For the text-containing cell, return its midpoint in [X, Y] coordinate format. 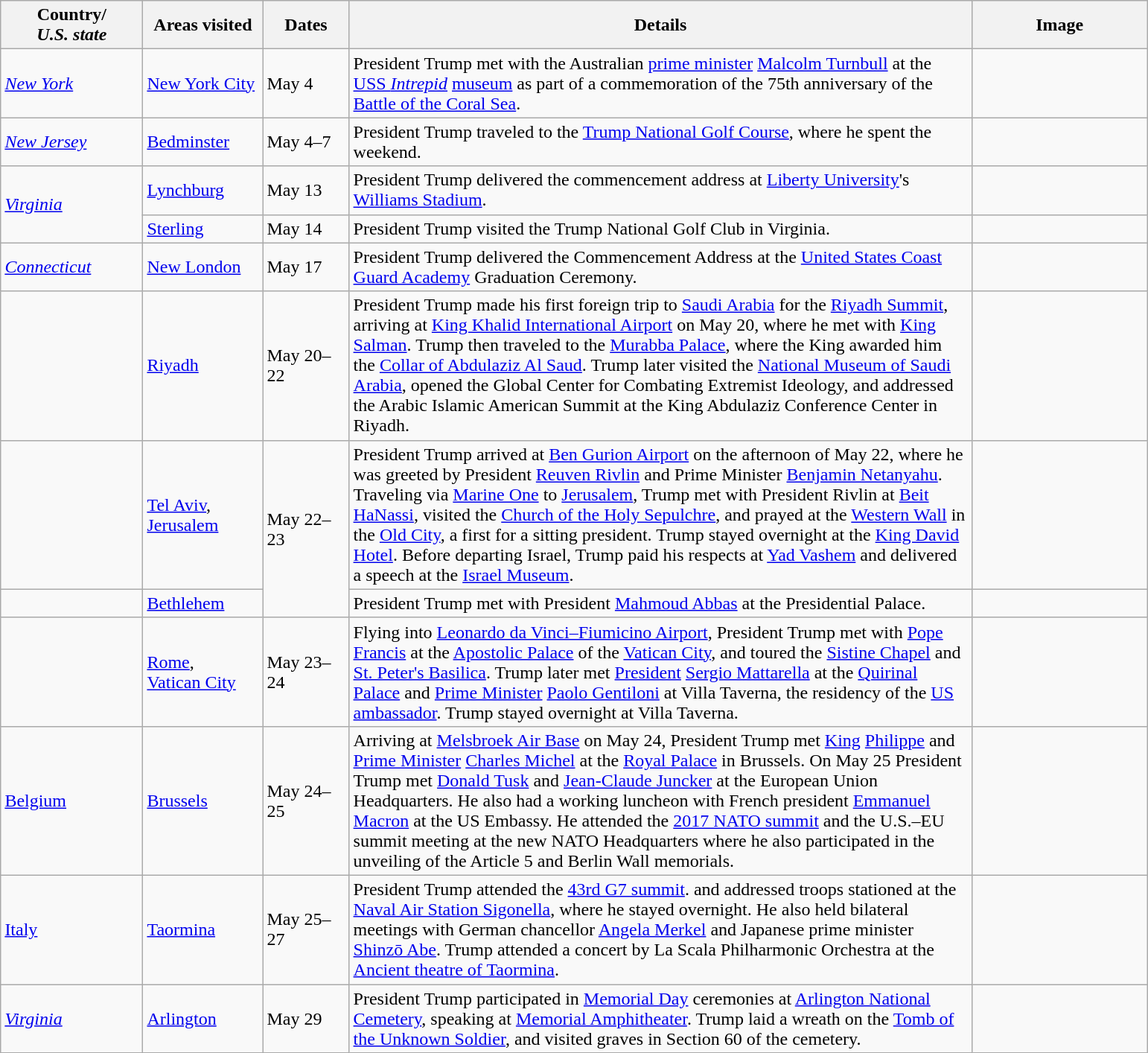
Taormina [203, 929]
May 23–24 [306, 672]
Details [660, 25]
Arlington [203, 1019]
Tel Aviv, Jerusalem [203, 515]
Rome,Vatican City [203, 672]
Riyadh [203, 366]
May 13 [306, 191]
May 4 [306, 83]
May 24–25 [306, 801]
Bedminster [203, 141]
Image [1059, 25]
Brussels [203, 801]
May 17 [306, 267]
New London [203, 267]
May 29 [306, 1019]
New York [71, 83]
President Trump met with President Mahmoud Abbas at the Presidential Palace. [660, 603]
President Trump traveled to the Trump National Golf Course, where he spent the weekend. [660, 141]
Country/U.S. state [71, 25]
Dates [306, 25]
May 22–23 [306, 529]
May 20–22 [306, 366]
May 25–27 [306, 929]
May 4–7 [306, 141]
New York City [203, 83]
President Trump visited the Trump National Golf Club in Virginia. [660, 229]
Sterling [203, 229]
Areas visited [203, 25]
May 14 [306, 229]
Bethlehem [203, 603]
Connecticut [71, 267]
New Jersey [71, 141]
Belgium [71, 801]
President Trump delivered the commencement address at Liberty University's Williams Stadium. [660, 191]
President Trump delivered the Commencement Address at the United States Coast Guard Academy Graduation Ceremony. [660, 267]
Italy [71, 929]
Lynchburg [203, 191]
